For the text-containing cell, return its midpoint in [X, Y] coordinate format. 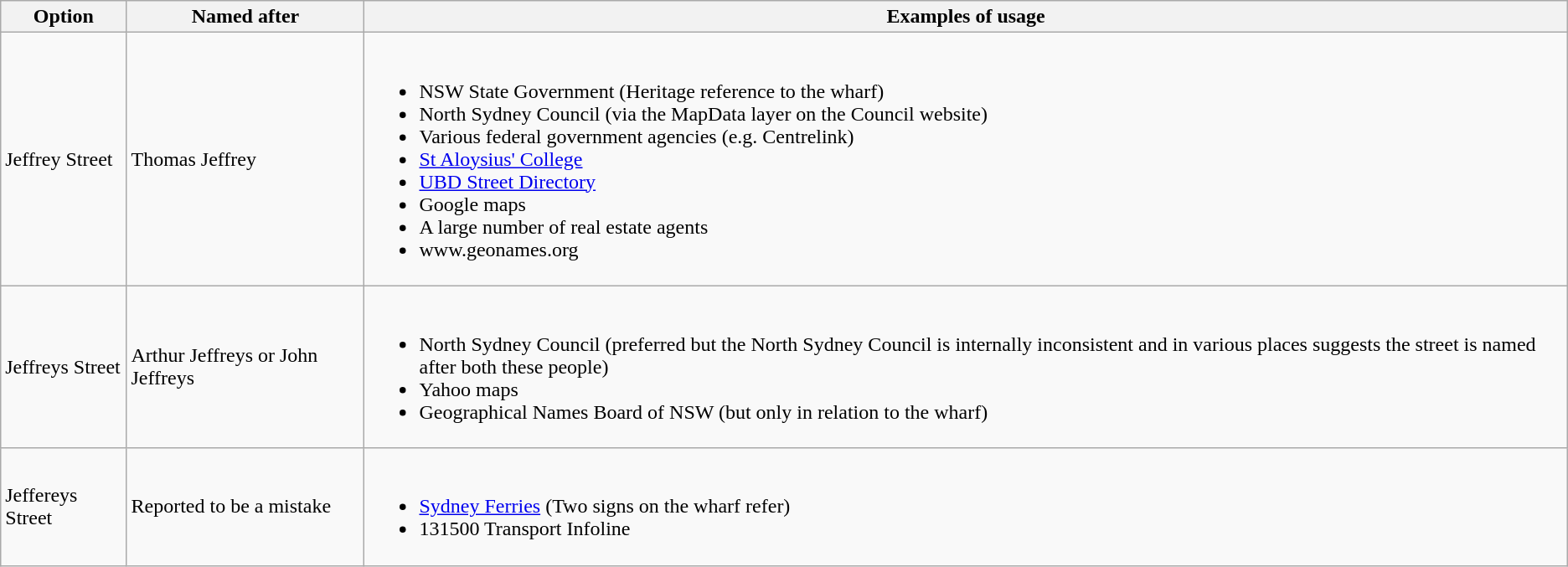
Option [64, 17]
Jeffreys Street [64, 367]
Named after [245, 17]
Jeffrey Street [64, 159]
Examples of usage [966, 17]
Thomas Jeffrey [245, 159]
Jeffereys Street [64, 507]
Arthur Jeffreys or John Jeffreys [245, 367]
Reported to be a mistake [245, 507]
Sydney Ferries (Two signs on the wharf refer)131500 Transport Infoline [966, 507]
